Scan for the cell matching the given text and deliver its (X, Y) coordinate at center. 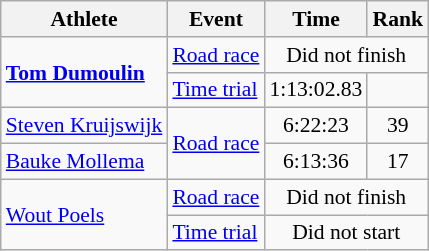
Athlete (84, 19)
39 (398, 126)
Did not start (346, 233)
17 (398, 162)
6:22:23 (316, 126)
Time (316, 19)
Wout Poels (84, 214)
Tom Dumoulin (84, 72)
6:13:36 (316, 162)
1:13:02.83 (316, 90)
Event (216, 19)
Steven Kruijswijk (84, 126)
Rank (398, 19)
Bauke Mollema (84, 162)
